For the text-containing cell, return its midpoint in [x, y] coordinate format. 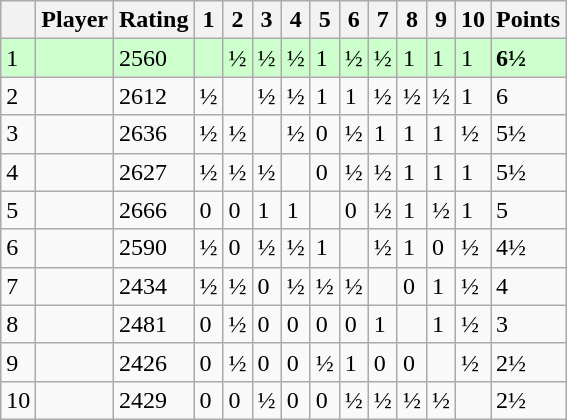
2612 [154, 96]
2426 [154, 362]
2636 [154, 134]
Rating [154, 20]
Points [528, 20]
2590 [154, 248]
2560 [154, 58]
2429 [154, 400]
Player [75, 20]
2481 [154, 324]
2434 [154, 286]
6½ [528, 58]
4½ [528, 248]
2666 [154, 210]
2627 [154, 172]
